Extract the [x, y] coordinate from the center of the cell holding the provided text.  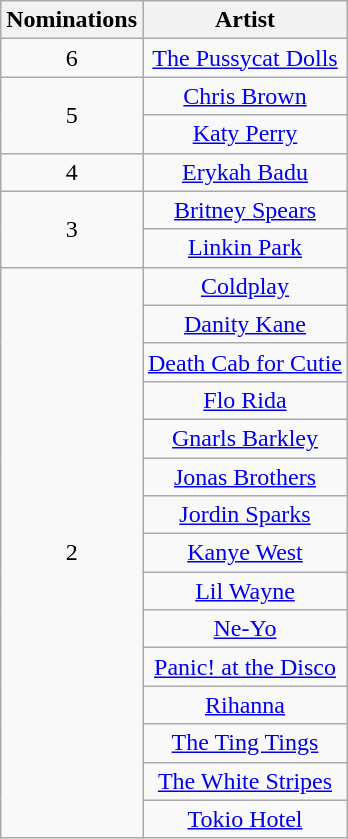
Death Cab for Cutie [244, 362]
Danity Kane [244, 324]
Katy Perry [244, 134]
Erykah Badu [244, 172]
Nominations [72, 20]
Chris Brown [244, 96]
The White Stripes [244, 781]
Tokio Hotel [244, 819]
The Pussycat Dolls [244, 58]
4 [72, 172]
3 [72, 229]
2 [72, 552]
Jonas Brothers [244, 477]
Panic! at the Disco [244, 667]
Ne-Yo [244, 629]
5 [72, 115]
Gnarls Barkley [244, 438]
Coldplay [244, 286]
Jordin Sparks [244, 515]
Rihanna [244, 705]
The Ting Tings [244, 743]
6 [72, 58]
Linkin Park [244, 248]
Lil Wayne [244, 591]
Kanye West [244, 553]
Artist [244, 20]
Britney Spears [244, 210]
Flo Rida [244, 400]
